Extract the [x, y] coordinate from the center of the cell holding the provided text.  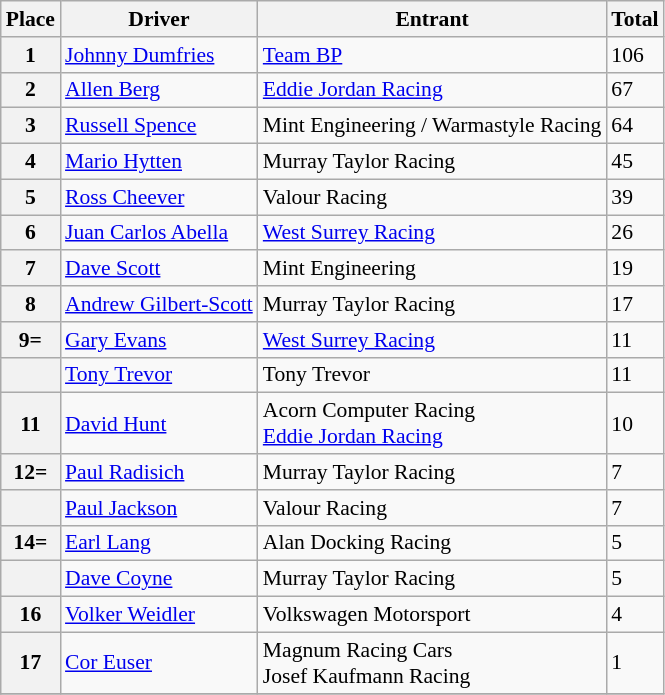
Eddie Jordan Racing [432, 90]
10 [634, 424]
Earl Lang [159, 543]
8 [30, 304]
Russell Spence [159, 126]
67 [634, 90]
Total [634, 19]
Acorn Computer RacingEddie Jordan Racing [432, 424]
14= [30, 543]
Ross Cheever [159, 197]
Entrant [432, 19]
39 [634, 197]
106 [634, 55]
Magnum Racing CarsJosef Kaufmann Racing [432, 662]
Mint Engineering / Warmastyle Racing [432, 126]
2 [30, 90]
12= [30, 472]
Juan Carlos Abella [159, 233]
Mint Engineering [432, 269]
Paul Radisich [159, 472]
3 [30, 126]
Place [30, 19]
9= [30, 340]
45 [634, 162]
Andrew Gilbert-Scott [159, 304]
16 [30, 615]
David Hunt [159, 424]
Volker Weidler [159, 615]
64 [634, 126]
Allen Berg [159, 90]
6 [30, 233]
Gary Evans [159, 340]
Volkswagen Motorsport [432, 615]
Team BP [432, 55]
Johnny Dumfries [159, 55]
Paul Jackson [159, 508]
Dave Scott [159, 269]
19 [634, 269]
Alan Docking Racing [432, 543]
Cor Euser [159, 662]
26 [634, 233]
Mario Hytten [159, 162]
Driver [159, 19]
Dave Coyne [159, 579]
